Output the [X, Y] coordinate of the center of the cell containing the given text.  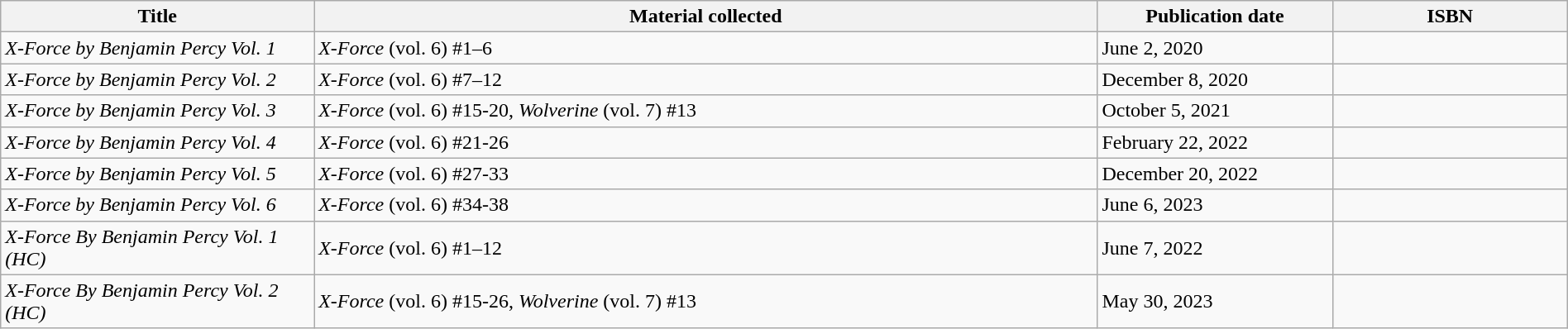
X-Force (vol. 6) #7–12 [706, 79]
X-Force (vol. 6) #27-33 [706, 174]
X-Force by Benjamin Percy Vol. 5 [157, 174]
December 8, 2020 [1215, 79]
X-Force (vol. 6) #1–12 [706, 248]
X-Force (vol. 6) #15-20, Wolverine (vol. 7) #13 [706, 111]
X-Force (vol. 6) #15-26, Wolverine (vol. 7) #13 [706, 301]
June 2, 2020 [1215, 48]
X-Force by Benjamin Percy Vol. 3 [157, 111]
X-Force By Benjamin Percy Vol. 2 (HC) [157, 301]
October 5, 2021 [1215, 111]
December 20, 2022 [1215, 174]
X-Force (vol. 6) #1–6 [706, 48]
X-Force by Benjamin Percy Vol. 4 [157, 142]
February 22, 2022 [1215, 142]
ISBN [1450, 17]
June 7, 2022 [1215, 248]
X-Force by Benjamin Percy Vol. 1 [157, 48]
Material collected [706, 17]
June 6, 2023 [1215, 205]
X-Force by Benjamin Percy Vol. 2 [157, 79]
X-Force by Benjamin Percy Vol. 6 [157, 205]
X-Force (vol. 6) #34-38 [706, 205]
X-Force By Benjamin Percy Vol. 1 (HC) [157, 248]
Title [157, 17]
Publication date [1215, 17]
X-Force (vol. 6) #21-26 [706, 142]
May 30, 2023 [1215, 301]
